Find where the given text appears and provide that cell's center as [x, y] coordinate. 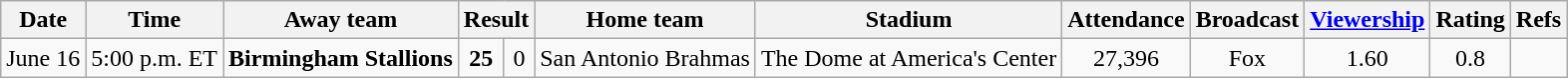
5:00 p.m. ET [155, 58]
Rating [1470, 20]
Fox [1247, 58]
25 [481, 58]
Broadcast [1247, 20]
Away team [341, 20]
Date [44, 20]
Viewership [1368, 20]
Time [155, 20]
Attendance [1126, 20]
Result [496, 20]
San Antonio Brahmas [645, 58]
The Dome at America's Center [908, 58]
0.8 [1470, 58]
27,396 [1126, 58]
June 16 [44, 58]
Birmingham Stallions [341, 58]
Home team [645, 20]
Refs [1538, 20]
1.60 [1368, 58]
0 [519, 58]
Stadium [908, 20]
